Pinpoint the cell where the given text exists, returning its [x, y] midpoint coordinate. 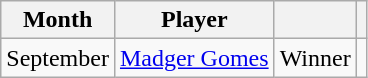
September [58, 58]
Madger Gomes [194, 58]
Month [58, 20]
Player [194, 20]
Winner [315, 58]
